Determine the [x, y] coordinate at the center of the cell enclosing the given text.  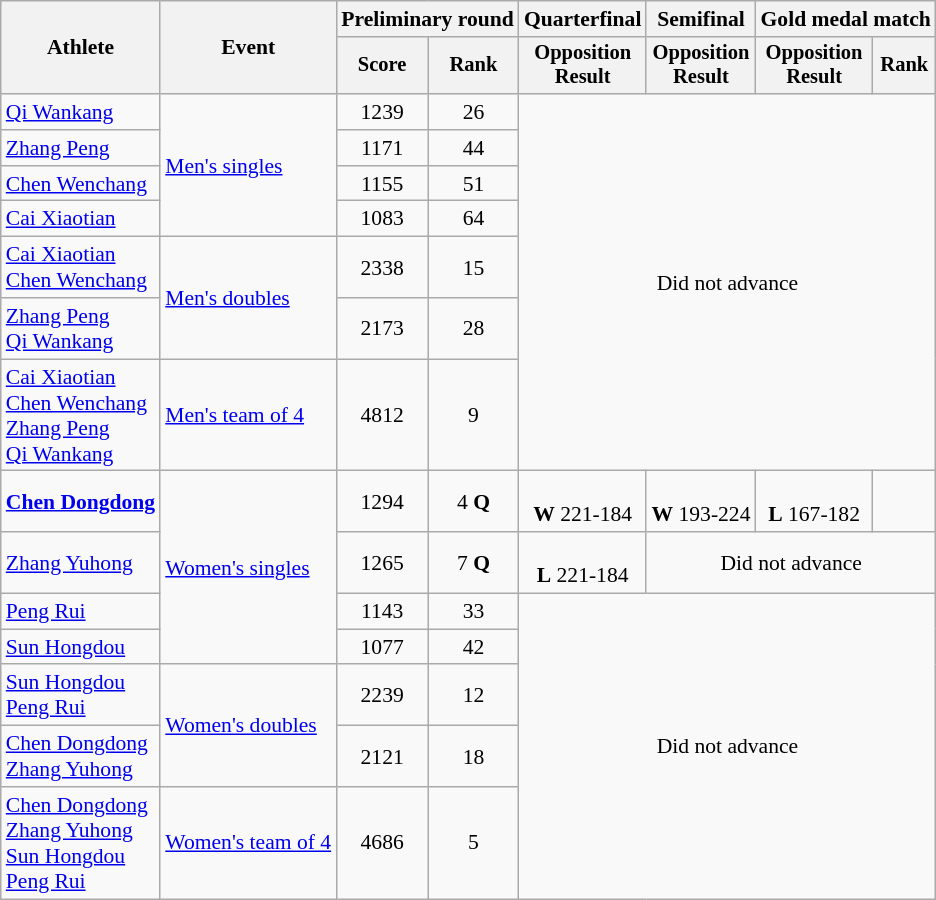
2239 [382, 696]
Chen Wenchang [80, 184]
Women's team of 4 [248, 843]
Peng Rui [80, 612]
Men's team of 4 [248, 415]
4686 [382, 843]
Cai XiaotianChen Wenchang [80, 268]
Zhang Peng [80, 148]
28 [474, 328]
L 167-182 [814, 502]
7 Q [474, 562]
1239 [382, 112]
Gold medal match [846, 19]
W 221-184 [583, 502]
Semifinal [700, 19]
1083 [382, 219]
Men's singles [248, 165]
1294 [382, 502]
42 [474, 647]
1155 [382, 184]
2173 [382, 328]
Chen DongdongZhang YuhongSun HongdouPeng Rui [80, 843]
Preliminary round [428, 19]
Women's singles [248, 568]
Cai Xiaotian [80, 219]
1077 [382, 647]
L 221-184 [583, 562]
9 [474, 415]
Zhang PengQi Wankang [80, 328]
Score [382, 66]
1171 [382, 148]
4812 [382, 415]
Cai XiaotianChen WenchangZhang PengQi Wankang [80, 415]
W 193-224 [700, 502]
Event [248, 48]
2338 [382, 268]
Sun HongdouPeng Rui [80, 696]
33 [474, 612]
18 [474, 756]
2121 [382, 756]
Quarterfinal [583, 19]
1265 [382, 562]
Qi Wankang [80, 112]
64 [474, 219]
44 [474, 148]
26 [474, 112]
Chen DongdongZhang Yuhong [80, 756]
1143 [382, 612]
12 [474, 696]
Zhang Yuhong [80, 562]
Chen Dongdong [80, 502]
5 [474, 843]
Athlete [80, 48]
Women's doubles [248, 726]
4 Q [474, 502]
Sun Hongdou [80, 647]
51 [474, 184]
15 [474, 268]
Men's doubles [248, 298]
